Capture the cell that displays the provided text and extract its [x, y] central coordinate. 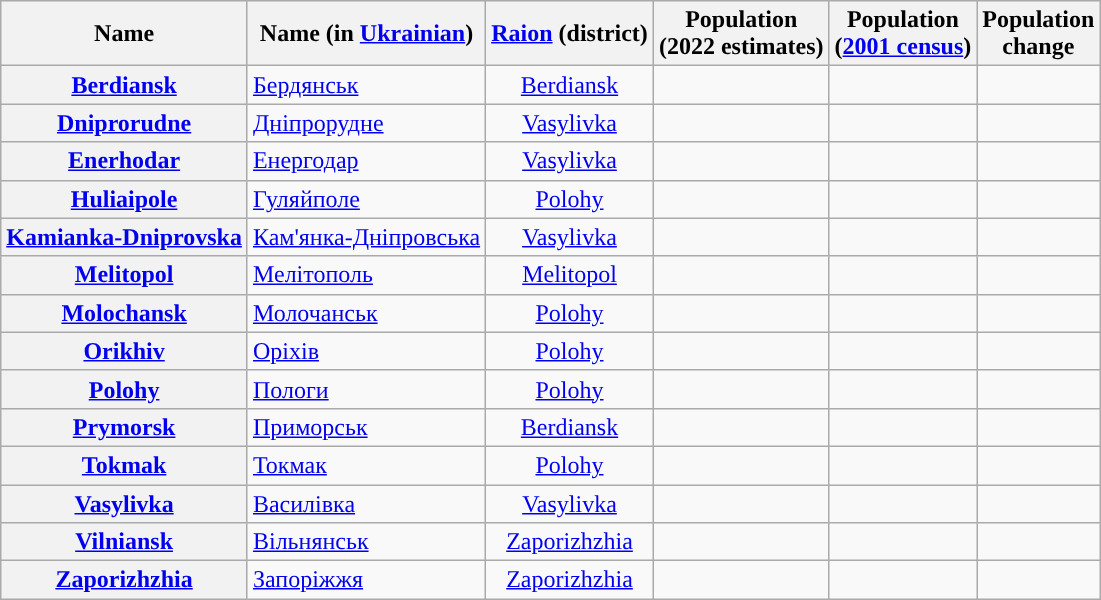
Huliaipole [124, 199]
Population(2022 estimates) [741, 34]
Запоріжжя [366, 580]
Кам'янка-Дніпровська [366, 237]
Name [124, 34]
Бердянськ [366, 85]
Вільнянськ [366, 542]
Vilniansk [124, 542]
Tokmak [124, 465]
Пологи [366, 389]
Population(2001 census) [903, 34]
Raion (district) [570, 34]
Name (in Ukrainian) [366, 34]
Дніпрорудне [366, 123]
Приморськ [366, 427]
Enerhodar [124, 161]
Dniprorudne [124, 123]
Токмак [366, 465]
Молочанськ [366, 313]
Prymorsk [124, 427]
Orikhiv [124, 351]
Molochansk [124, 313]
Мелітополь [366, 275]
Kamianka-Dniprovska [124, 237]
Оріхів [366, 351]
Енергодар [366, 161]
Василівка [366, 503]
Populationchange [1038, 34]
Гуляйполе [366, 199]
